Scan for the cell matching the given text and deliver its [x, y] coordinate at center. 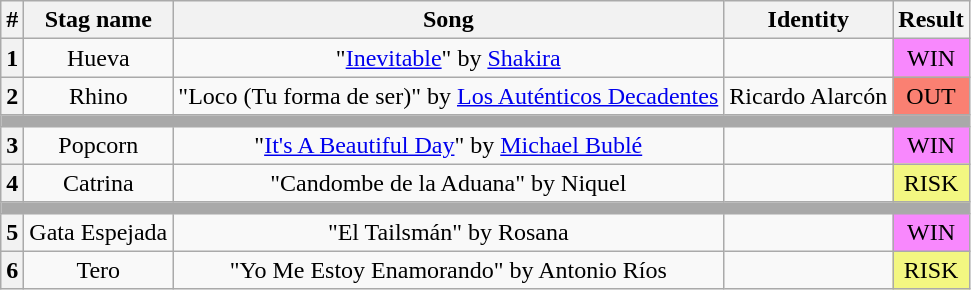
# [12, 20]
Result [931, 20]
Stag name [98, 20]
Popcorn [98, 145]
Tero [98, 270]
Hueva [98, 58]
2 [12, 96]
Rhino [98, 96]
"Candombe de la Aduana" by Niquel [448, 183]
5 [12, 232]
4 [12, 183]
"Yo Me Estoy Enamorando" by Antonio Ríos [448, 270]
"Loco (Tu forma de ser)" by Los Auténticos Decadentes [448, 96]
Gata Espejada [98, 232]
Song [448, 20]
"El Tailsmán" by Rosana [448, 232]
6 [12, 270]
OUT [931, 96]
"Inevitable" by Shakira [448, 58]
Identity [808, 20]
"It's A Beautiful Day" by Michael Bublé [448, 145]
3 [12, 145]
1 [12, 58]
Catrina [98, 183]
Ricardo Alarcón [808, 96]
